Pinpoint the cell where the given text exists, returning its [X, Y] midpoint coordinate. 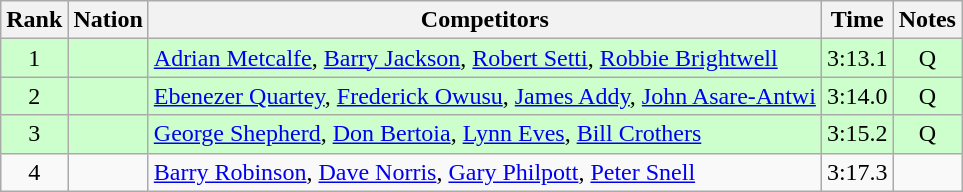
George Shepherd, Don Bertoia, Lynn Eves, Bill Crothers [484, 134]
3:15.2 [857, 134]
3 [34, 134]
Ebenezer Quartey, Frederick Owusu, James Addy, John Asare-Antwi [484, 96]
Competitors [484, 20]
Barry Robinson, Dave Norris, Gary Philpott, Peter Snell [484, 172]
Nation [108, 20]
4 [34, 172]
3:14.0 [857, 96]
Rank [34, 20]
Notes [927, 20]
Adrian Metcalfe, Barry Jackson, Robert Setti, Robbie Brightwell [484, 58]
3:17.3 [857, 172]
3:13.1 [857, 58]
1 [34, 58]
Time [857, 20]
2 [34, 96]
